Pinpoint the cell where the given text exists, returning its (x, y) midpoint coordinate. 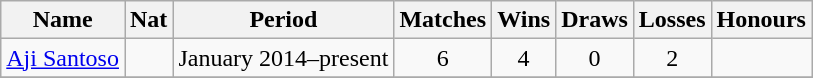
Matches (443, 20)
2 (672, 58)
0 (595, 58)
Nat (148, 20)
Draws (595, 20)
Aji Santoso (63, 58)
Name (63, 20)
4 (524, 58)
6 (443, 58)
January 2014–present (284, 58)
Honours (761, 20)
Losses (672, 20)
Period (284, 20)
Wins (524, 20)
